Capture the cell that displays the provided text and extract its [X, Y] central coordinate. 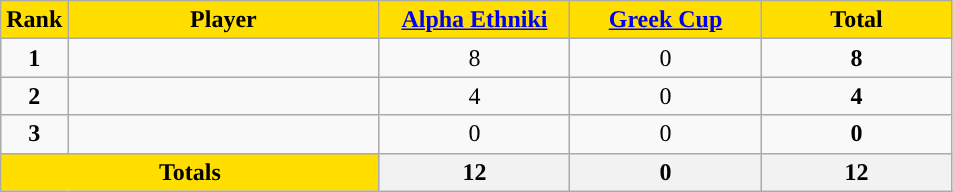
Total [856, 20]
Rank [34, 20]
2 [34, 96]
Totals [190, 172]
1 [34, 58]
Greek Cup [666, 20]
Alpha Ethniki [474, 20]
3 [34, 134]
Player [224, 20]
